Return the (X, Y) coordinate for the center point of the cell that contains the specified text.  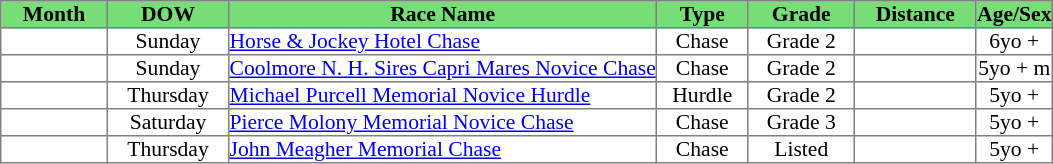
John Meagher Memorial Chase (443, 150)
Type (703, 14)
Month (54, 14)
DOW (168, 14)
Saturday (168, 122)
Distance (916, 14)
Coolmore N. H. Sires Capri Mares Novice Chase (443, 68)
Age/Sex (1014, 14)
Grade (801, 14)
Horse & Jockey Hotel Chase (443, 42)
Michael Purcell Memorial Novice Hurdle (443, 96)
6yo + (1014, 42)
Pierce Molony Memorial Novice Chase (443, 122)
Hurdle (703, 96)
Listed (801, 150)
Grade 3 (801, 122)
Race Name (443, 14)
5yo + m (1014, 68)
